Identify which cell holds the provided text, then report its [x, y] central coordinate. 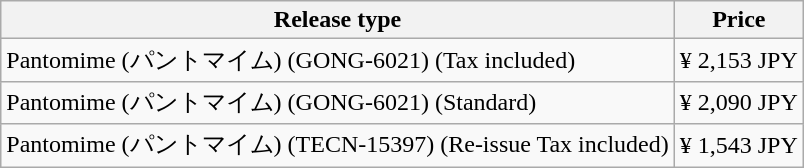
Pantomime (パントマイム) (TECN-15397) (Re-issue Tax included) [338, 146]
Pantomime (パントマイム) (GONG-6021) (Tax included) [338, 60]
Price [738, 20]
¥ 1,543 JPY [738, 146]
¥ 2,153 JPY [738, 60]
Pantomime (パントマイム) (GONG-6021) (Standard) [338, 102]
¥ 2,090 JPY [738, 102]
Release type [338, 20]
